Return [X, Y] of the center of cell containing provided text 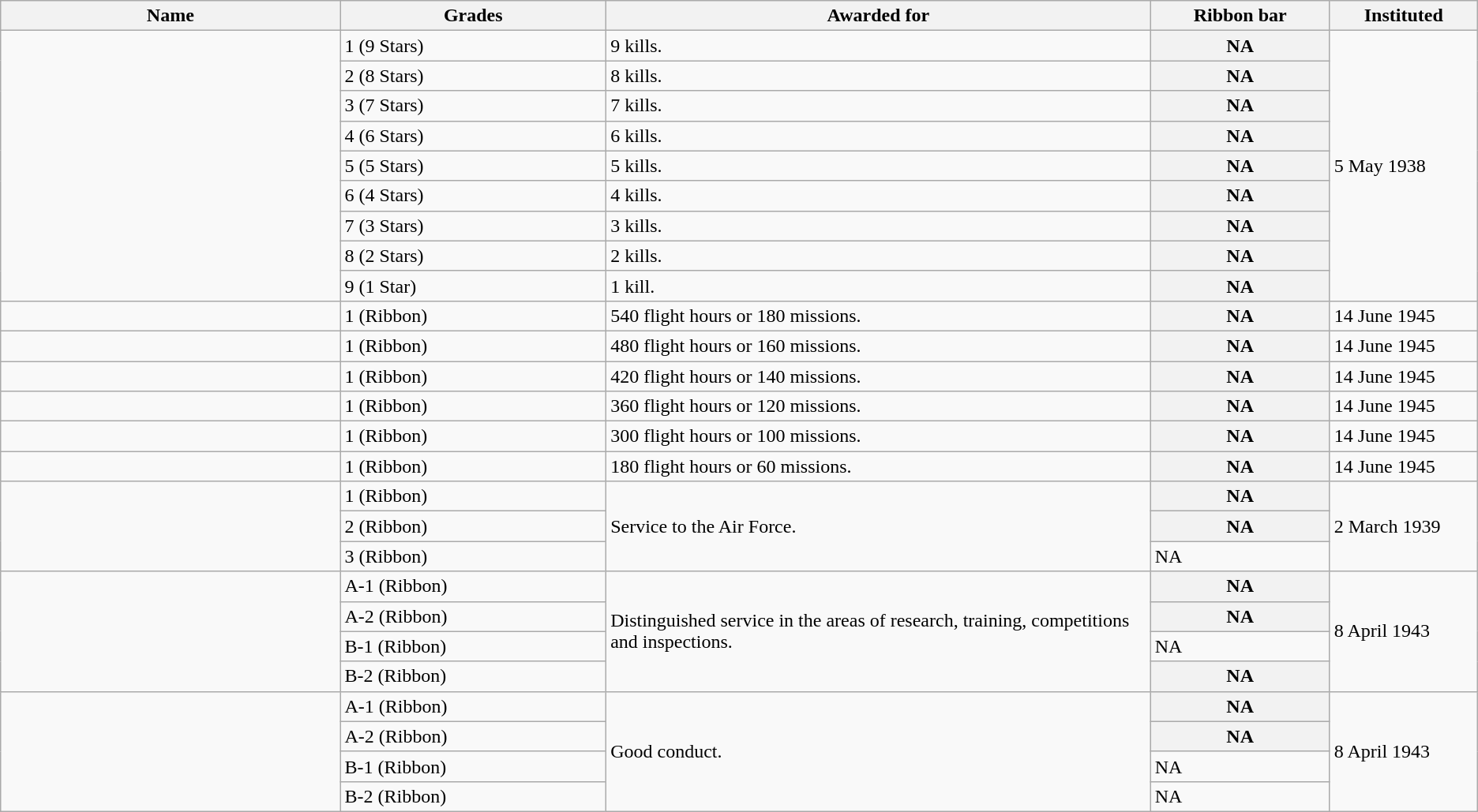
2 (Ribbon) [474, 526]
7 kills. [879, 106]
3 (7 Stars) [474, 106]
6 (4 Stars) [474, 196]
480 flight hours or 160 missions. [879, 346]
8 (2 Stars) [474, 256]
2 kills. [879, 256]
Service to the Air Force. [879, 526]
Good conduct. [879, 751]
9 kills. [879, 46]
2 (8 Stars) [474, 76]
9 (1 Star) [474, 286]
Grades [474, 16]
Awarded for [879, 16]
4 kills. [879, 196]
5 May 1938 [1404, 166]
8 kills. [879, 76]
1 (9 Stars) [474, 46]
420 flight hours or 140 missions. [879, 376]
Name [171, 16]
180 flight hours or 60 missions. [879, 466]
540 flight hours or 180 missions. [879, 316]
7 (3 Stars) [474, 226]
1 kill. [879, 286]
6 kills. [879, 136]
5 kills. [879, 166]
4 (6 Stars) [474, 136]
Ribbon bar [1240, 16]
Instituted [1404, 16]
2 March 1939 [1404, 526]
360 flight hours or 120 missions. [879, 406]
Distinguished service in the areas of research, training, competitions and inspections. [879, 631]
3 (Ribbon) [474, 556]
3 kills. [879, 226]
300 flight hours or 100 missions. [879, 436]
5 (5 Stars) [474, 166]
